Determine the [X, Y] coordinate at the center of the cell enclosing the given text.  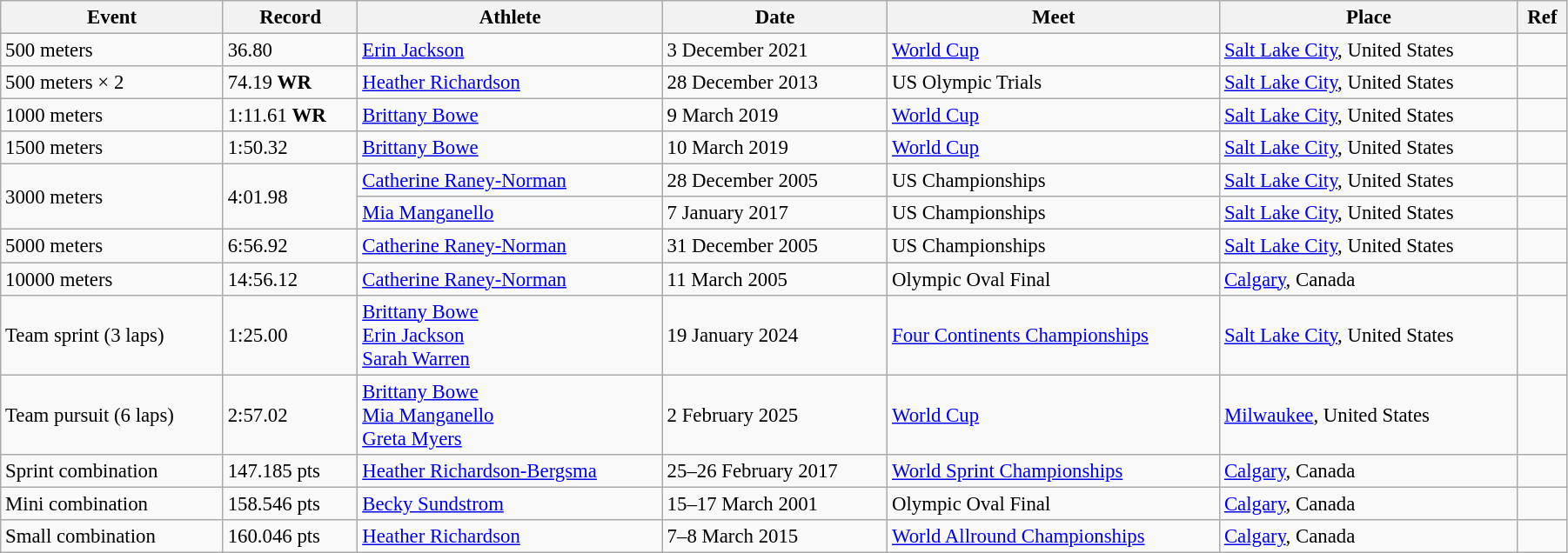
158.546 pts [291, 503]
1500 meters [112, 148]
1000 meters [112, 116]
Team sprint (3 laps) [112, 335]
15–17 March 2001 [774, 503]
9 March 2019 [774, 116]
74.19 WR [291, 83]
1:11.61 WR [291, 116]
Heather Richardson-Bergsma [510, 470]
World Allround Championships [1054, 536]
31 December 2005 [774, 246]
147.185 pts [291, 470]
1:25.00 [291, 335]
28 December 2013 [774, 83]
Erin Jackson [510, 50]
Brittany BoweErin JacksonSarah Warren [510, 335]
7–8 March 2015 [774, 536]
Mia Manganello [510, 213]
2 February 2025 [774, 415]
500 meters [112, 50]
500 meters × 2 [112, 83]
World Sprint Championships [1054, 470]
19 January 2024 [774, 335]
4:01.98 [291, 197]
US Olympic Trials [1054, 83]
Place [1370, 17]
Athlete [510, 17]
Record [291, 17]
160.046 pts [291, 536]
Mini combination [112, 503]
Milwaukee, United States [1370, 415]
Brittany BoweMia ManganelloGreta Myers [510, 415]
Becky Sundstrom [510, 503]
3000 meters [112, 197]
Sprint combination [112, 470]
14:56.12 [291, 279]
6:56.92 [291, 246]
Meet [1054, 17]
25–26 February 2017 [774, 470]
Team pursuit (6 laps) [112, 415]
Date [774, 17]
7 January 2017 [774, 213]
10 March 2019 [774, 148]
2:57.02 [291, 415]
11 March 2005 [774, 279]
36.80 [291, 50]
10000 meters [112, 279]
Ref [1542, 17]
Event [112, 17]
3 December 2021 [774, 50]
1:50.32 [291, 148]
Four Continents Championships [1054, 335]
Small combination [112, 536]
5000 meters [112, 246]
28 December 2005 [774, 181]
